Determine the [X, Y] coordinate at the center of the cell enclosing the given text.  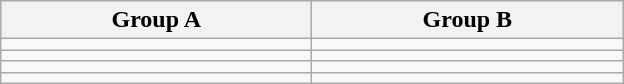
Group B [468, 20]
Group A [156, 20]
